Find where the given text appears and provide that cell's center as (x, y) coordinate. 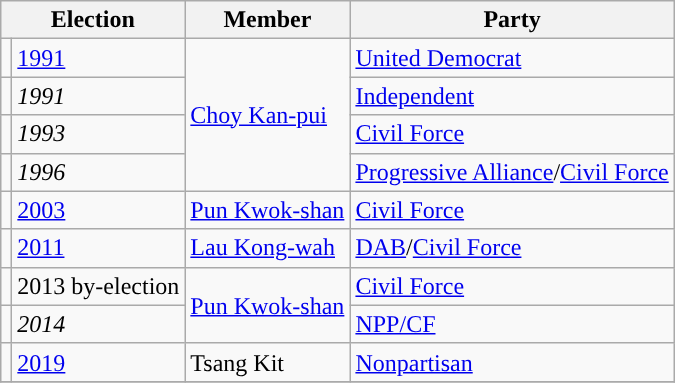
2013 by-election (98, 286)
2019 (98, 362)
Nonpartisan (512, 362)
2014 (98, 324)
Tsang Kit (268, 362)
1993 (98, 134)
1996 (98, 172)
Lau Kong-wah (268, 248)
Independent (512, 96)
Progressive Alliance/Civil Force (512, 172)
NPP/CF (512, 324)
2003 (98, 210)
Election (93, 20)
Member (268, 20)
United Democrat (512, 58)
2011 (98, 248)
Party (512, 20)
DAB/Civil Force (512, 248)
Choy Kan-pui (268, 115)
